Locate the cell with the specified text and output its (x, y) center coordinate. 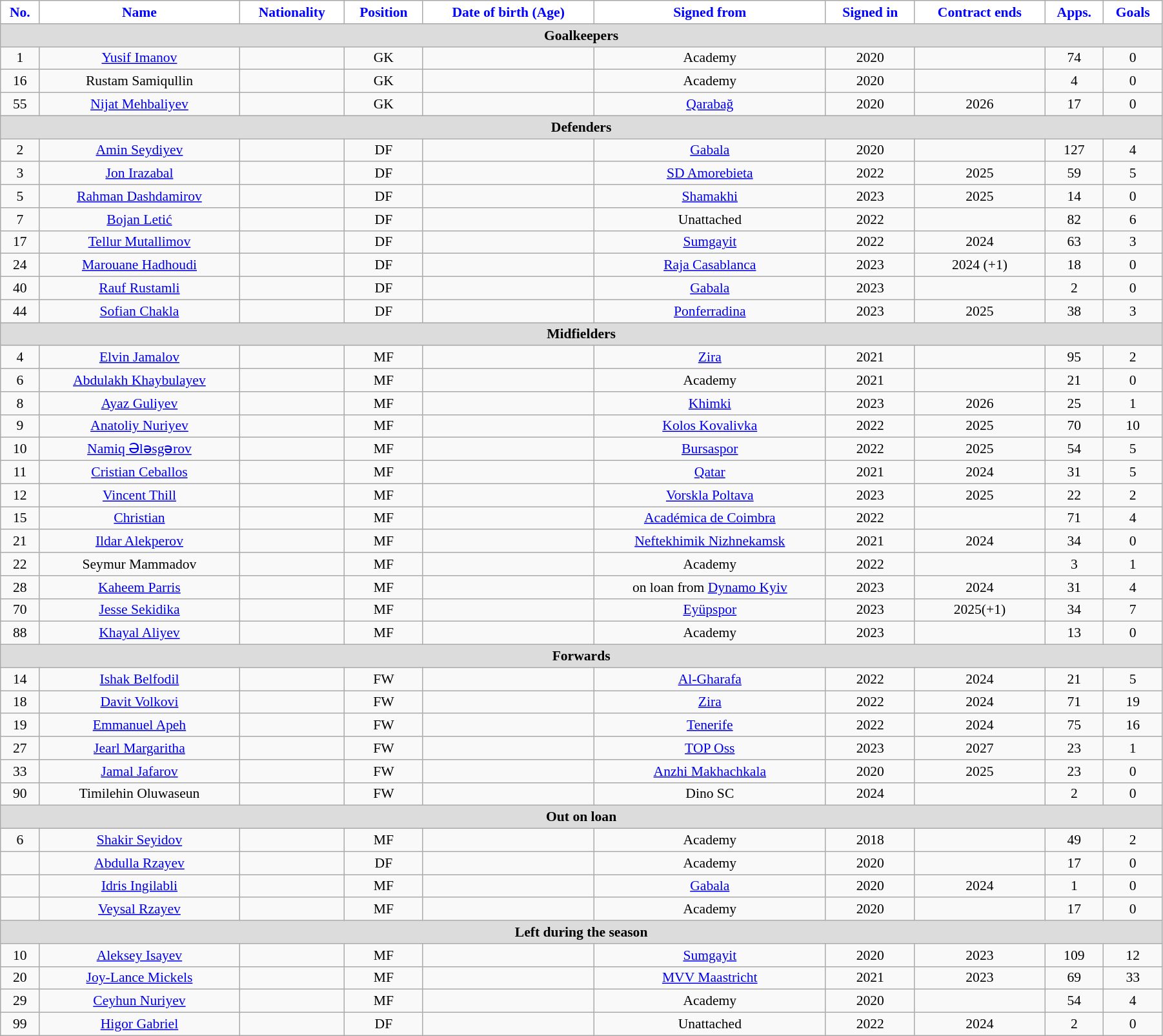
Raja Casablanca (710, 265)
Davit Volkovi (139, 702)
Neftekhimik Nizhnekamsk (710, 542)
Joy-Lance Mickels (139, 978)
Goalkeepers (581, 36)
Bojan Letić (139, 219)
75 (1074, 726)
Vincent Thill (139, 495)
Amin Seydiyev (139, 150)
Vorskla Poltava (710, 495)
No. (20, 12)
27 (20, 748)
55 (20, 105)
8 (20, 403)
Rustam Samiqullin (139, 81)
29 (20, 1001)
Marouane Hadhoudi (139, 265)
Nationality (292, 12)
Veysal Rzayev (139, 909)
Signed in (870, 12)
Aleksey Isayev (139, 955)
on loan from Dynamo Kyiv (710, 587)
Jon Irazabal (139, 174)
Khayal Aliyev (139, 633)
Académica de Coimbra (710, 518)
Left during the season (581, 932)
59 (1074, 174)
Jearl Margaritha (139, 748)
Forwards (581, 656)
99 (20, 1024)
Idris Ingilabli (139, 886)
Rauf Rustamli (139, 289)
Elvin Jamalov (139, 358)
Ildar Alekperov (139, 542)
Contract ends (980, 12)
2027 (980, 748)
Qatar (710, 472)
9 (20, 426)
Cristian Ceballos (139, 472)
20 (20, 978)
63 (1074, 242)
Date of birth (Age) (509, 12)
90 (20, 794)
Shakir Seyidov (139, 840)
24 (20, 265)
2025(+1) (980, 610)
Apps. (1074, 12)
Goals (1133, 12)
Name (139, 12)
Yusif Imanov (139, 58)
2024 (+1) (980, 265)
Khimki (710, 403)
15 (20, 518)
82 (1074, 219)
Shamakhi (710, 196)
11 (20, 472)
13 (1074, 633)
Seymur Mammadov (139, 564)
Bursaspor (710, 449)
49 (1074, 840)
Kolos Kovalivka (710, 426)
40 (20, 289)
95 (1074, 358)
25 (1074, 403)
Dino SC (710, 794)
74 (1074, 58)
Kaheem Parris (139, 587)
Sofian Chakla (139, 311)
Namiq Ələsgərov (139, 449)
Emmanuel Apeh (139, 726)
127 (1074, 150)
Midfielders (581, 334)
Position (383, 12)
Abdulakh Khaybulayev (139, 380)
Defenders (581, 127)
MVV Maastricht (710, 978)
Anatoliy Nuriyev (139, 426)
2018 (870, 840)
38 (1074, 311)
Rahman Dashdamirov (139, 196)
Nijat Mehbaliyev (139, 105)
28 (20, 587)
Ponferradina (710, 311)
Higor Gabriel (139, 1024)
Anzhi Makhachkala (710, 771)
Ishak Belfodil (139, 679)
Qarabağ (710, 105)
Christian (139, 518)
Signed from (710, 12)
88 (20, 633)
69 (1074, 978)
Abdulla Rzayev (139, 863)
Tellur Mutallimov (139, 242)
Jamal Jafarov (139, 771)
SD Amorebieta (710, 174)
Timilehin Oluwaseun (139, 794)
Al-Gharafa (710, 679)
Ceyhun Nuriyev (139, 1001)
Eyüpspor (710, 610)
Jesse Sekidika (139, 610)
Out on loan (581, 817)
109 (1074, 955)
Ayaz Guliyev (139, 403)
44 (20, 311)
Tenerife (710, 726)
TOP Oss (710, 748)
